Detect which cell encompasses the target text, then output its (x, y) center coordinate. 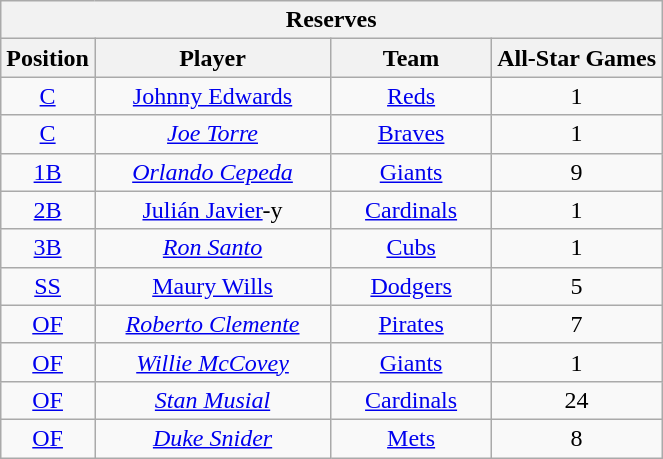
Roberto Clemente (212, 324)
Position (48, 58)
All-Star Games (577, 58)
Dodgers (412, 286)
Duke Snider (212, 438)
Orlando Cepeda (212, 172)
Reserves (332, 20)
Maury Wills (212, 286)
9 (577, 172)
Reds (412, 96)
Stan Musial (212, 400)
Mets (412, 438)
Ron Santo (212, 248)
SS (48, 286)
5 (577, 286)
24 (577, 400)
2B (48, 210)
8 (577, 438)
Cubs (412, 248)
Pirates (412, 324)
Player (212, 58)
Johnny Edwards (212, 96)
Willie McCovey (212, 362)
3B (48, 248)
Braves (412, 134)
Team (412, 58)
Julián Javier-y (212, 210)
Joe Torre (212, 134)
1B (48, 172)
7 (577, 324)
